Search for the cell housing the specified text and yield its [x, y] center coordinate. 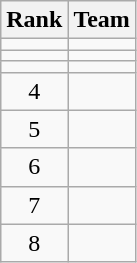
5 [34, 129]
6 [34, 167]
Rank [34, 20]
8 [34, 243]
Team [102, 20]
4 [34, 91]
7 [34, 205]
